Return [x, y] of the center of cell containing provided text 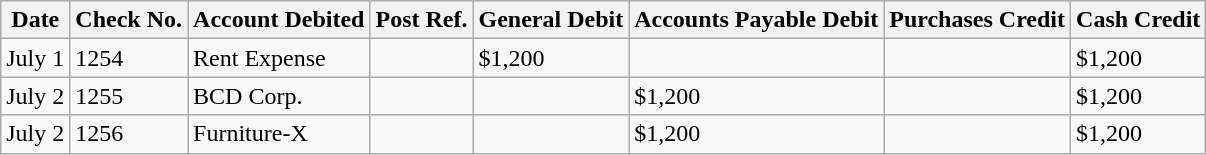
Accounts Payable Debit [756, 20]
1254 [129, 58]
General Debit [551, 20]
Purchases Credit [978, 20]
Furniture-X [279, 134]
1255 [129, 96]
Rent Expense [279, 58]
July 1 [36, 58]
Cash Credit [1138, 20]
BCD Corp. [279, 96]
Date [36, 20]
1256 [129, 134]
Post Ref. [422, 20]
Check No. [129, 20]
Account Debited [279, 20]
